Return the [x, y] coordinate for the center point of the cell that contains the specified text.  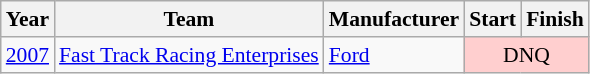
Finish [555, 19]
Manufacturer [394, 19]
Team [189, 19]
Year [28, 19]
DNQ [526, 55]
Ford [394, 55]
Fast Track Racing Enterprises [189, 55]
2007 [28, 55]
Start [492, 19]
